Scan for the cell matching the given text and deliver its [X, Y] coordinate at center. 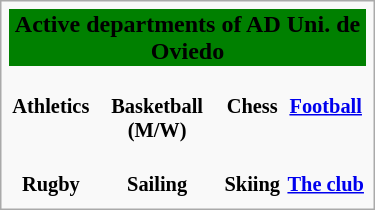
Football [326, 106]
Athletics [50, 106]
Rugby [50, 172]
The club [326, 172]
Sailing [156, 172]
Skiing [252, 172]
Basketball (M/W) [156, 106]
Active departments of AD Uni. de Oviedo [187, 38]
Chess [252, 106]
